For the text-containing cell, return its midpoint in [X, Y] coordinate format. 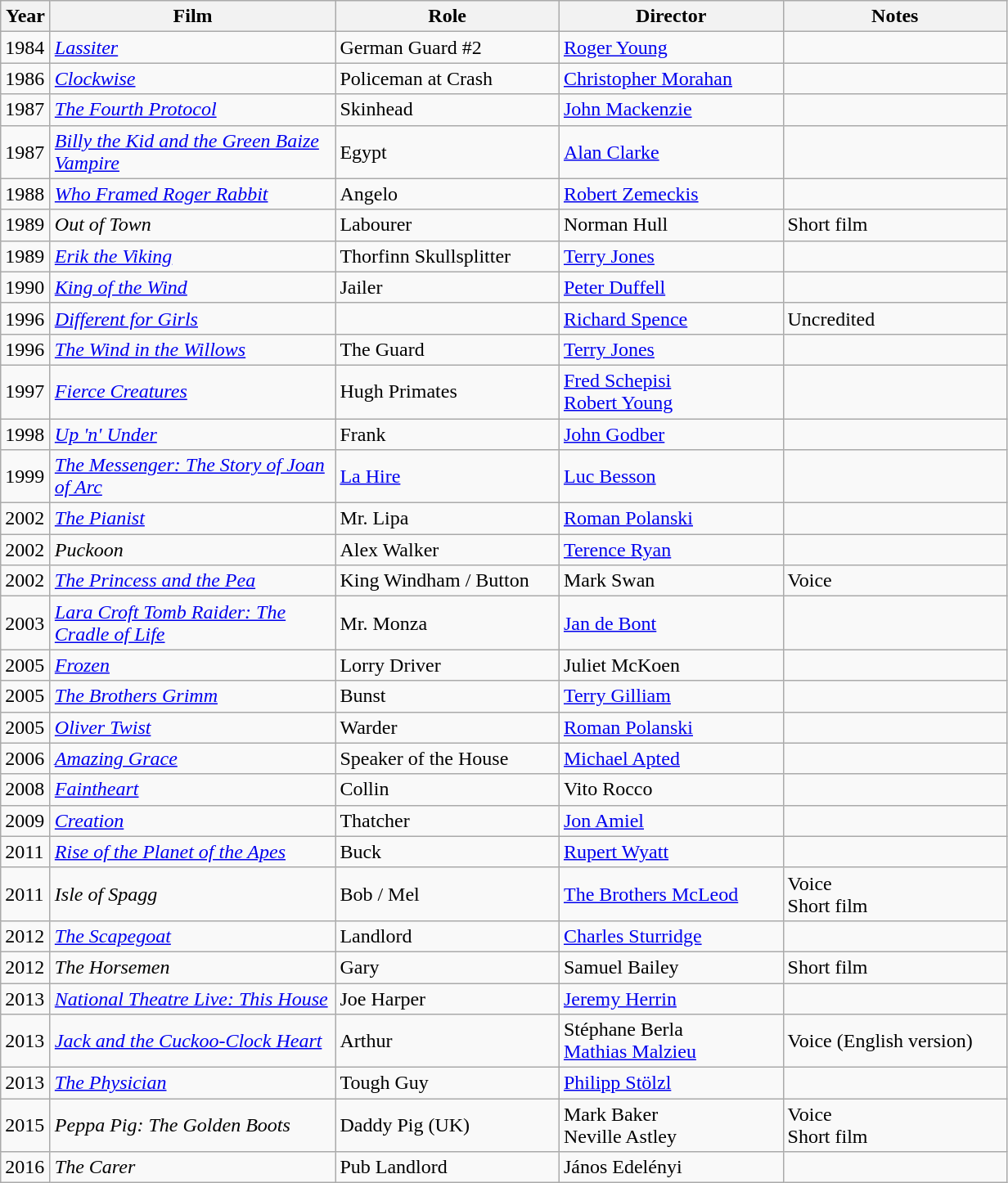
Charles Sturridge [671, 936]
Up 'n' Under [193, 434]
Angelo [448, 194]
2015 [26, 1126]
Philipp Stölzl [671, 1083]
Jon Amiel [671, 821]
Landlord [448, 936]
La Hire [448, 476]
Robert Zemeckis [671, 194]
Fred SchepisiRobert Young [671, 391]
Bunst [448, 696]
Terry Gilliam [671, 696]
Mr. Lipa [448, 519]
Daddy Pig (UK) [448, 1126]
Notes [895, 16]
Puckoon [193, 550]
Stéphane BerlaMathias Malzieu [671, 1041]
Peter Duffell [671, 287]
King of the Wind [193, 287]
2006 [26, 758]
The Scapegoat [193, 936]
The Brothers McLeod [671, 893]
Jan de Bont [671, 623]
The Carer [193, 1167]
Lorry Driver [448, 665]
The Messenger: The Story of Joan of Arc [193, 476]
Gary [448, 967]
The Horsemen [193, 967]
Terence Ryan [671, 550]
1997 [26, 391]
Frank [448, 434]
King Windham / Button [448, 581]
Out of Town [193, 225]
Luc Besson [671, 476]
Thorfinn Skullsplitter [448, 256]
Voice (English version) [895, 1041]
Mark BakerNeville Astley [671, 1126]
Thatcher [448, 821]
Bob / Mel [448, 893]
Peppa Pig: The Golden Boots [193, 1126]
1990 [26, 287]
Roger Young [671, 47]
Speaker of the House [448, 758]
Faintheart [193, 789]
The Fourth Protocol [193, 110]
Christopher Morahan [671, 79]
Role [448, 16]
Rupert Wyatt [671, 852]
1984 [26, 47]
Joe Harper [448, 999]
Norman Hull [671, 225]
Collin [448, 789]
Director [671, 16]
Arthur [448, 1041]
Rise of the Planet of the Apes [193, 852]
Oliver Twist [193, 727]
Mr. Monza [448, 623]
The Physician [193, 1083]
Year [26, 16]
Vito Rocco [671, 789]
National Theatre Live: This House [193, 999]
1986 [26, 79]
1999 [26, 476]
Lassiter [193, 47]
The Brothers Grimm [193, 696]
Jeremy Herrin [671, 999]
The Guard [448, 349]
2009 [26, 821]
János Edelényi [671, 1167]
Buck [448, 852]
Alex Walker [448, 550]
Tough Guy [448, 1083]
Samuel Bailey [671, 967]
2016 [26, 1167]
Billy the Kid and the Green Baize Vampire [193, 152]
Who Framed Roger Rabbit [193, 194]
Policeman at Crash [448, 79]
Different for Girls [193, 318]
2008 [26, 789]
Warder [448, 727]
Mark Swan [671, 581]
Jailer [448, 287]
Clockwise [193, 79]
Film [193, 16]
John Godber [671, 434]
Lara Croft Tomb Raider: The Cradle of Life [193, 623]
1988 [26, 194]
Frozen [193, 665]
Michael Apted [671, 758]
Juliet McKoen [671, 665]
Hugh Primates [448, 391]
Pub Landlord [448, 1167]
The Pianist [193, 519]
Richard Spence [671, 318]
Amazing Grace [193, 758]
Alan Clarke [671, 152]
Egypt [448, 152]
2003 [26, 623]
John Mackenzie [671, 110]
Skinhead [448, 110]
German Guard #2 [448, 47]
Jack and the Cuckoo-Clock Heart [193, 1041]
Uncredited [895, 318]
Creation [193, 821]
Voice [895, 581]
Fierce Creatures [193, 391]
Erik the Viking [193, 256]
Isle of Spagg [193, 893]
1998 [26, 434]
The Princess and the Pea [193, 581]
Labourer [448, 225]
The Wind in the Willows [193, 349]
